Output the [x, y] coordinate of the center of the cell containing the given text.  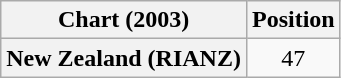
New Zealand (RIANZ) [124, 58]
Position [293, 20]
Chart (2003) [124, 20]
47 [293, 58]
